Extract the (x, y) coordinate from the center of the cell holding the provided text.  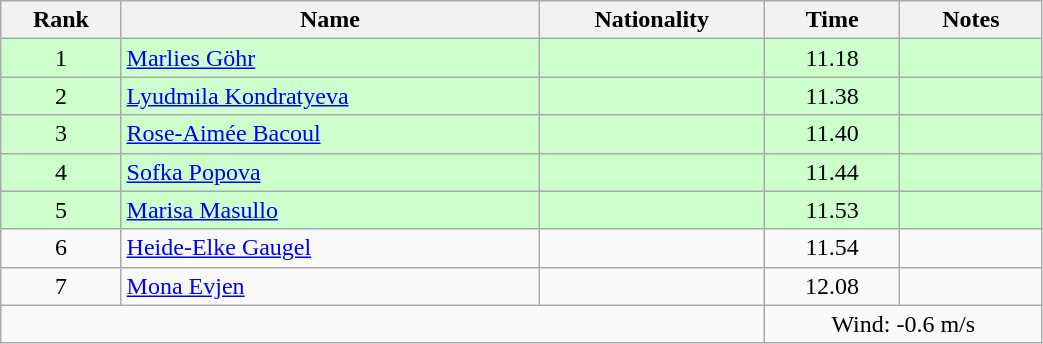
Rose-Aimée Bacoul (330, 134)
11.40 (832, 134)
11.38 (832, 96)
11.54 (832, 248)
11.44 (832, 172)
Name (330, 20)
Sofka Popova (330, 172)
Lyudmila Kondratyeva (330, 96)
Mona Evjen (330, 286)
Marlies Göhr (330, 58)
1 (61, 58)
6 (61, 248)
2 (61, 96)
4 (61, 172)
3 (61, 134)
Time (832, 20)
Marisa Masullo (330, 210)
11.18 (832, 58)
Rank (61, 20)
11.53 (832, 210)
Heide-Elke Gaugel (330, 248)
Wind: -0.6 m/s (903, 324)
Nationality (652, 20)
Notes (971, 20)
7 (61, 286)
5 (61, 210)
12.08 (832, 286)
